From the cell containing the given text, extract its center point as (X, Y) coordinate. 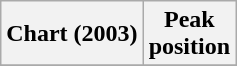
Chart (2003) (72, 34)
Peak position (189, 34)
